Output the [X, Y] coordinate of the center of the cell containing the given text.  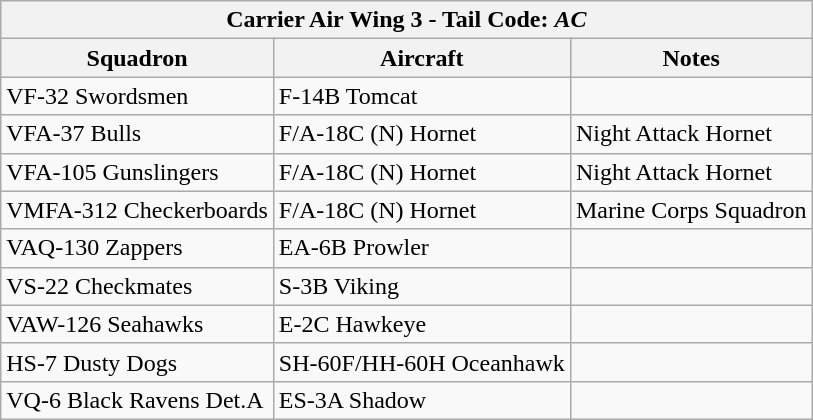
HS-7 Dusty Dogs [138, 362]
F-14B Tomcat [422, 96]
ES-3A Shadow [422, 400]
S-3B Viking [422, 286]
Marine Corps Squadron [691, 210]
VMFA-312 Checkerboards [138, 210]
E-2C Hawkeye [422, 324]
VFA-105 Gunslingers [138, 172]
Aircraft [422, 58]
VFA-37 Bulls [138, 134]
SH-60F/HH-60H Oceanhawk [422, 362]
Squadron [138, 58]
VF-32 Swordsmen [138, 96]
VAQ-130 Zappers [138, 248]
VS-22 Checkmates [138, 286]
EA-6B Prowler [422, 248]
Notes [691, 58]
VQ-6 Black Ravens Det.A [138, 400]
Carrier Air Wing 3 - Tail Code: AC [406, 20]
VAW-126 Seahawks [138, 324]
